Detect which cell encompasses the target text, then output its (X, Y) center coordinate. 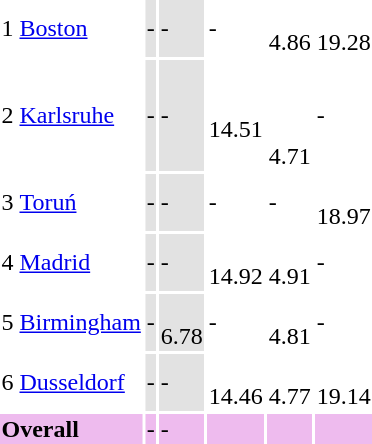
3 (8, 202)
19.28 (344, 28)
14.46 (236, 382)
2 (8, 116)
Karlsruhe (80, 116)
1 (8, 28)
19.14 (344, 382)
18.97 (344, 202)
4.71 (290, 116)
Boston (80, 28)
Dusseldorf (80, 382)
Overall (71, 429)
Madrid (80, 262)
4.91 (290, 262)
4.77 (290, 382)
5 (8, 322)
14.92 (236, 262)
6 (8, 382)
Birmingham (80, 322)
4 (8, 262)
Toruń (80, 202)
4.86 (290, 28)
14.51 (236, 116)
6.78 (182, 322)
4.81 (290, 322)
